Locate the cell with the specified text and output its [x, y] center coordinate. 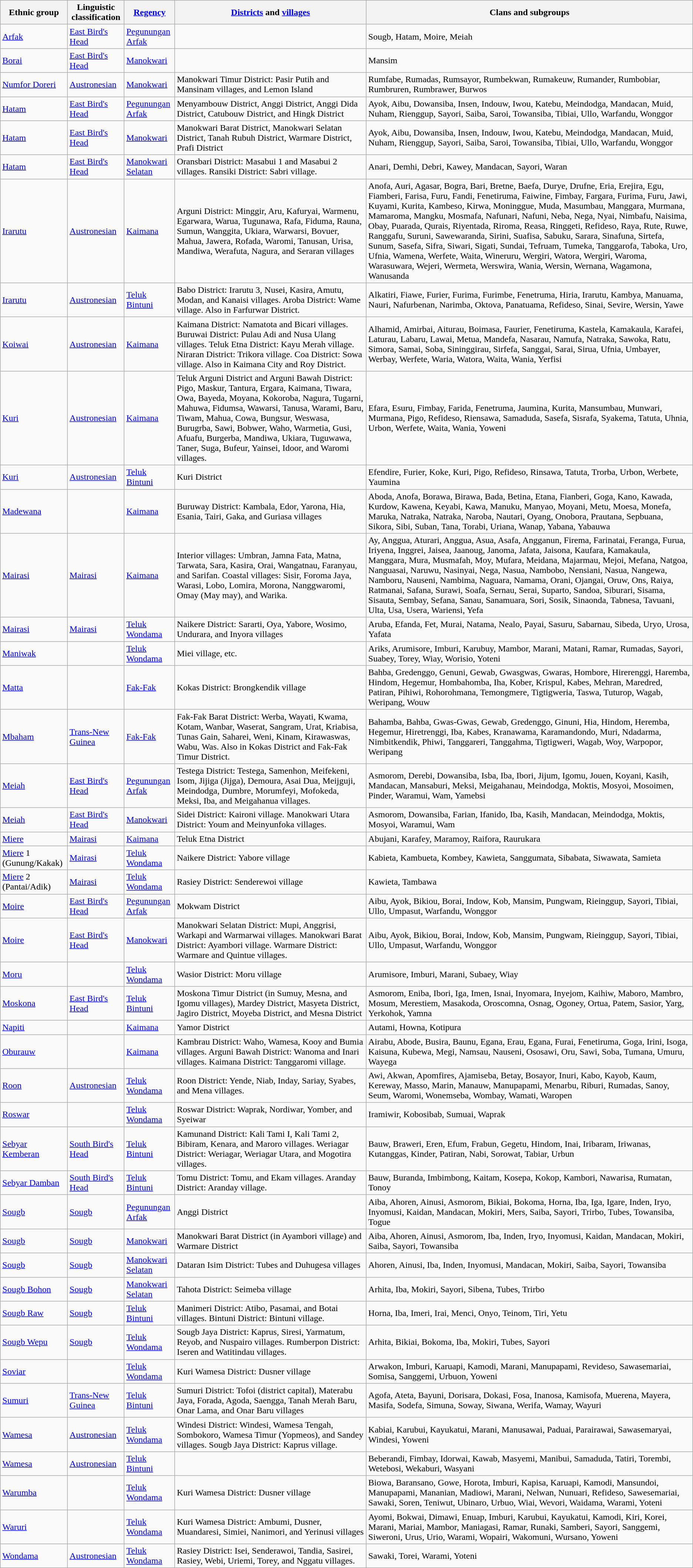
Ariks, Arumisore, Imburi, Karubuy, Mambor, Marani, Matani, Ramar, Rumadas, Sayori, Suabey, Torey, Wiay, Worisio, Yoteni [529, 654]
Sougb Bohon [34, 1289]
Arumisore, Imburi, Marani, Subaey, Wiay [529, 974]
Maniwak [34, 654]
Miere 1 (Gunung/Kakak) [34, 858]
Kokas District: Brongkendik village [270, 688]
Sumuri [34, 1400]
Miere [34, 839]
Manokwari Barat District (in Ayambori village) and Warmare District [270, 1241]
Wasior District: Moru village [270, 974]
Clans and subgroups [529, 13]
Roon [34, 1086]
Buruway District: Kambala, Edor, Yarona, Hia, Esania, Tairi, Gaka, and Guriasa villages [270, 512]
Kambrau District: Waho, Wamesa, Kooy and Bumia villages. Arguni Bawah District: Wanoma and Inari villages. Kaimana District: Tanggaromi village. [270, 1051]
Dataran Isim District: Tubes and Duhugesa villages [270, 1265]
Kuri District [270, 477]
Tomu District: Tomu, and Ekam villages. Aranday District: Aranday village. [270, 1183]
Agofa, Ateta, Bayuni, Dorisara, Dokasi, Fosa, Inanosa, Kamisofa, Muerena, Mayera, Masifa, Sodefa, Simuna, Soway, Siwana, Werifa, Wamay, Wayuri [529, 1400]
Kawieta, Tambawa [529, 882]
Manokwari Barat District, Manokwari Selatan District, Tanah Rubuh District, Warmare District, Prafi District [270, 138]
Borai [34, 61]
Moru [34, 974]
Warumba [34, 1492]
Roswar [34, 1115]
Babo District: Irarutu 3, Nusei, Kasira, Amutu, Modan, and Kanaisi villages. Aroba District: Wame village. Also in Farfurwar District. [270, 300]
Menyambouw District, Anggi District, Anggi Dida District, Catubouw District, and Hingk District [270, 109]
Madewana [34, 512]
Sumuri District: Tofoi (district capital), Materabu Jaya, Forada, Agoda, Saengga, Tanah Merah Baru, Onar Lama, and Onar Baru villages [270, 1400]
Kabieta, Kambueta, Kombey, Kawieta, Sanggumata, Sibabata, Siwawata, Samieta [529, 858]
Abujani, Karafey, Maramoy, Raifora, Raurukara [529, 839]
Beberandi, Fimbay, Idorwai, Kawab, Masyemi, Manibui, Samaduda, Tatiri, Torembi, Wetebosi, Wekaburi, Wasyani [529, 1464]
Mokwam District [270, 906]
Matta [34, 688]
Sebyar Damban [34, 1183]
Roon District: Yende, Niab, Inday, Sariay, Syabes, and Mena villages. [270, 1086]
Yamor District [270, 1027]
Napiti [34, 1027]
Oburauw [34, 1051]
Linguistic classification [96, 13]
Asmorom, Dowansiba, Farian, Ifanido, Iba, Kasih, Mandacan, Meindodga, Moktis, Mosyoi, Waramui, Wam [529, 820]
Bauw, Buranda, Imbimbong, Kaitam, Kosepa, Kokop, Kambori, Nawarisa, Rumatan, Tonoy [529, 1183]
Koiwai [34, 344]
Naikere District: Yabore village [270, 858]
Manimeri District: Atibo, Pasamai, and Botai villages. Bintuni District: Bintuni village. [270, 1313]
Sawaki, Torei, Warami, Yoteni [529, 1556]
Ahoren, Ainusi, Iba, Inden, Inyomusi, Mandacan, Mokiri, Saiba, Sayori, Towansiba [529, 1265]
Arhita, Iba, Mokiri, Sayori, Sibena, Tubes, Trirbo [529, 1289]
Arhita, Bikiai, Bokoma, Iba, Mokiri, Tubes, Sayori [529, 1342]
Arwakon, Imburi, Karuapi, Kamodi, Marani, Manupapami, Revideso, Sawasemariai, Somisa, Sanggemi, Urbuon, Yoweni [529, 1371]
Kabiai, Karubui, Kayukatui, Marani, Manusawai, Paduai, Parairawai, Sawasemaryai, Windesi, Yoweni [529, 1434]
Rumfabe, Rumadas, Rumsayor, Rumbekwan, Rumakeuw, Rumander, Rumbobiar, Rumbruren, Rumbrawer, Burwos [529, 84]
Wondama [34, 1556]
Miei village, etc. [270, 654]
Ethnic group [34, 13]
Regency [150, 13]
Teluk Etna District [270, 839]
Kuri Wamesa District: Ambumi, Dusner, Muandaresi, Simiei, Nanimori, and Yerinusi villages [270, 1527]
Mansim [529, 61]
Bauw, Braweri, Eren, Efum, Frabun, Gegetu, Hindom, Inai, Iribaram, Iriwanas, Kutanggas, Kinder, Patiran, Nabi, Sorowat, Tabiar, Urbun [529, 1149]
Windesi District: Windesi, Wamesa Tengah, Sombokoro, Wamesa Timur (Yopmeos), and Sandey villages. Sougb Jaya District: Kaprus village. [270, 1434]
Numfor Doreri [34, 84]
Efendire, Furier, Koke, Kuri, Pigo, Refideso, Rinsawa, Tatuta, Trorba, Urbon, Werbete, Yaumina [529, 477]
Roswar District: Waprak, Nordiwar, Yomber, and Syeiwar [270, 1115]
Sougb Jaya District: Kaprus, Siresi, Yarmatum, Reyob, and Nuspairo villages. Rumberpon District: Iseren and Watitindau villages. [270, 1342]
Rasiey District: Senderewoi village [270, 882]
Sebyar Kemberan [34, 1149]
Tahota District: Seimeba village [270, 1289]
Iramiwir, Kobosibab, Sumuai, Waprak [529, 1115]
Sougb Raw [34, 1313]
Aiba, Ahoren, Ainusi, Asmorom, Iba, Inden, Iryo, Inyomusi, Kaidan, Mandacan, Mokiri, Saiba, Sayori, Towansiba [529, 1241]
Waruri [34, 1527]
Soviar [34, 1371]
Oransbari District: Masabui 1 and Masabui 2 villages. Ransiki District: Sabri village. [270, 167]
Horna, Iba, Imeri, Irai, Menci, Onyo, Teinom, Tiri, Yetu [529, 1313]
Aruba, Efanda, Fet, Murai, Natama, Nealo, Payai, Sasuru, Sabarnau, Sibeda, Uryo, Urosa, Yafata [529, 629]
Arfak [34, 36]
Sidei District: Kaironi village. Manokwari Utara District: Youm and Meinyunfoka villages. [270, 820]
Anari, Demhi, Debri, Kawey, Mandacan, Sayori, Waran [529, 167]
Moskona [34, 1003]
Anggi District [270, 1212]
Naikere District: Sararti, Oya, Yabore, Wosimo, Undurara, and Inyora villages [270, 629]
Rasiey District: Isei, Senderawoi, Tandia, Sasirei, Rasiey, Webi, Uriemi, Torey, and Nggatu villages. [270, 1556]
Sougb Wepu [34, 1342]
Mbaham [34, 737]
Manokwari Timur District: Pasir Putih and Mansinam villages, and Lemon Island [270, 84]
Miere 2 (Pantai/Adik) [34, 882]
Moskona Timur District (in Sumuy, Mesna, and Igomu villages), Mardey District, Masyeta District, Jagiro District, Moyeba District, and Mesna District [270, 1003]
Autami, Howna, Kotipura [529, 1027]
Sougb, Hatam, Moire, Meiah [529, 36]
Districts and villages [270, 13]
